Identify which cell holds the provided text, then report its (x, y) central coordinate. 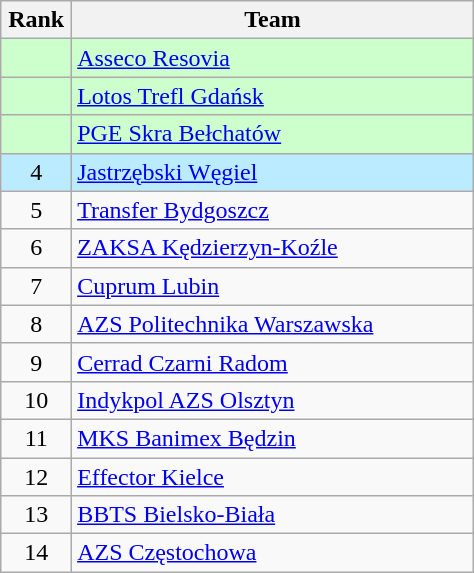
14 (36, 553)
PGE Skra Bełchatów (273, 134)
Rank (36, 20)
Team (273, 20)
4 (36, 172)
AZS Częstochowa (273, 553)
6 (36, 248)
Indykpol AZS Olsztyn (273, 400)
Cerrad Czarni Radom (273, 362)
13 (36, 515)
10 (36, 400)
9 (36, 362)
7 (36, 286)
12 (36, 477)
ZAKSA Kędzierzyn-Koźle (273, 248)
8 (36, 324)
MKS Banimex Będzin (273, 438)
Lotos Trefl Gdańsk (273, 96)
5 (36, 210)
11 (36, 438)
Jastrzębski Węgiel (273, 172)
AZS Politechnika Warszawska (273, 324)
Cuprum Lubin (273, 286)
Transfer Bydgoszcz (273, 210)
Asseco Resovia (273, 58)
Effector Kielce (273, 477)
BBTS Bielsko-Biała (273, 515)
